Return (x, y) of the center of cell containing provided text 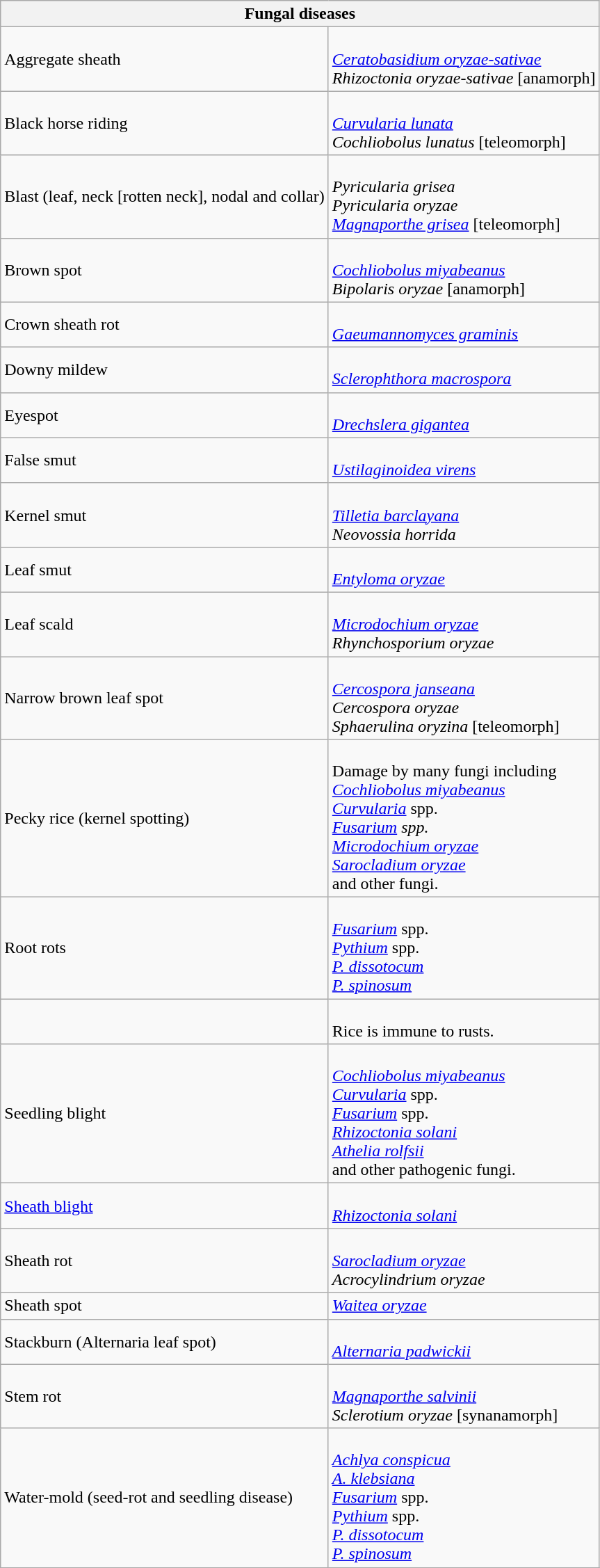
Cercospora janseana Cercospora oryzae Sphaerulina oryzina [teleomorph] (464, 698)
Eyespot (165, 415)
Magnaporthe salvinii Sclerotium oryzae [synanamorph] (464, 1396)
Fusarium spp. Pythium spp. P. dissotocum P. spinosum (464, 948)
Kernel smut (165, 515)
Crown sheath rot (165, 324)
False smut (165, 461)
Leaf scald (165, 624)
Tilletia barclayana Neovossia horrida (464, 515)
Fungal diseases (300, 14)
Alternaria padwickii (464, 1341)
Leaf smut (165, 569)
Gaeumannomyces graminis (464, 324)
Black horse riding (165, 123)
Stem rot (165, 1396)
Water-mold (seed-rot and seedling disease) (165, 1498)
Achlya conspicua A. klebsiana Fusarium spp. Pythium spp. P. dissotocum P. spinosum (464, 1498)
Ceratobasidium oryzae-sativae Rhizoctonia oryzae-sativae [anamorph] (464, 59)
Sclerophthora macrospora (464, 370)
Pyricularia grisea Pyricularia oryzae Magnaporthe grisea [teleomorph] (464, 196)
Aggregate sheath (165, 59)
Narrow brown leaf spot (165, 698)
Stackburn (Alternaria leaf spot) (165, 1341)
Cochliobolus miyabeanus Bipolaris oryzae [anamorph] (464, 270)
Rhizoctonia solani (464, 1206)
Sheath rot (165, 1261)
Damage by many fungi including Cochliobolus miyabeanus Curvularia spp. Fusarium spp. Microdochium oryzae Sarocladium oryzae and other fungi. (464, 818)
Drechslera gigantea (464, 415)
Sheath blight (165, 1206)
Microdochium oryzae Rhynchosporium oryzae (464, 624)
Entyloma oryzae (464, 569)
Seedling blight (165, 1114)
Brown spot (165, 270)
Pecky rice (kernel spotting) (165, 818)
Root rots (165, 948)
Curvularia lunata Cochliobolus lunatus [teleomorph] (464, 123)
Waitea oryzae (464, 1306)
Rice is immune to rusts. (464, 1021)
Blast (leaf, neck [rotten neck], nodal and collar) (165, 196)
Sarocladium oryzae Acrocylindrium oryzae (464, 1261)
Cochliobolus miyabeanus Curvularia spp. Fusarium spp. Rhizoctonia solani Athelia rolfsii and other pathogenic fungi. (464, 1114)
Downy mildew (165, 370)
Ustilaginoidea virens (464, 461)
Sheath spot (165, 1306)
